Return (x, y) of the center of cell containing provided text 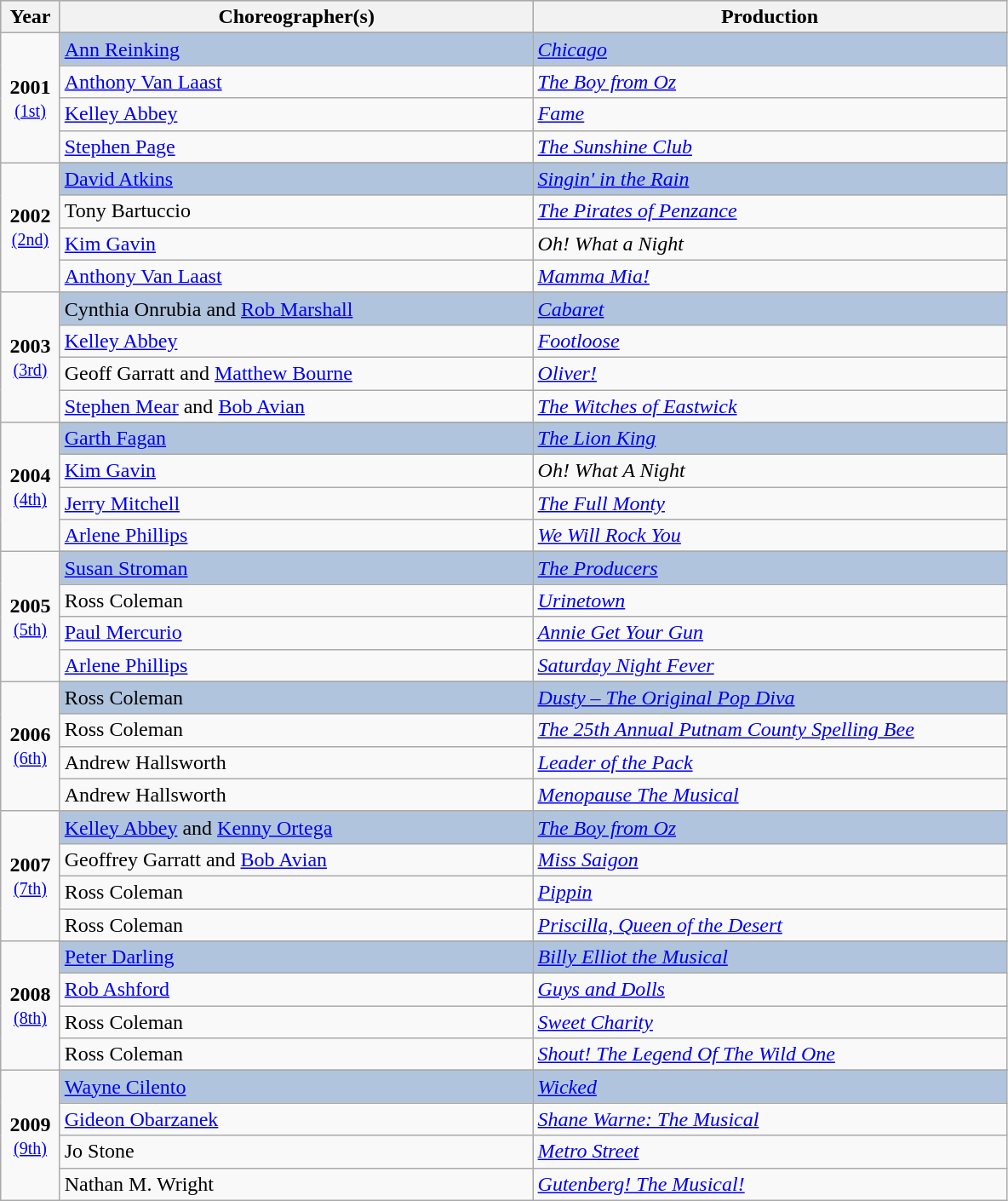
Cabaret (770, 308)
Footloose (770, 341)
We Will Rock You (770, 536)
Geoff Garratt and Matthew Bourne (296, 373)
Miss Saigon (770, 859)
2002(2nd) (31, 227)
Cynthia Onrubia and Rob Marshall (296, 308)
Sweet Charity (770, 1022)
Garth Fagan (296, 439)
Rob Ashford (296, 990)
Gideon Obarzanek (296, 1119)
The Lion King (770, 439)
Singin' in the Rain (770, 179)
Tony Bartuccio (296, 211)
Stephen Mear and Bob Avian (296, 406)
2001(1st) (31, 98)
Wayne Cilento (296, 1087)
2003(3rd) (31, 357)
Susan Stroman (296, 568)
Ann Reinking (296, 49)
Peter Darling (296, 957)
Oliver! (770, 373)
Gutenberg! The Musical! (770, 1184)
Oh! What a Night (770, 244)
Priscilla, Queen of the Desert (770, 924)
The 25th Annual Putnam County Spelling Bee (770, 730)
2007(7th) (31, 876)
Fame (770, 114)
Billy Elliot the Musical (770, 957)
Nathan M. Wright (296, 1184)
Metro Street (770, 1152)
The Pirates of Penzance (770, 211)
2008(8th) (31, 1006)
The Producers (770, 568)
Stephen Page (296, 147)
Production (770, 17)
Wicked (770, 1087)
Saturday Night Fever (770, 665)
Jo Stone (296, 1152)
2004(4th) (31, 487)
Paul Mercurio (296, 633)
Chicago (770, 49)
Shane Warne: The Musical (770, 1119)
David Atkins (296, 179)
Guys and Dolls (770, 990)
2005(5th) (31, 617)
Mamma Mia! (770, 276)
Annie Get Your Gun (770, 633)
Urinetown (770, 600)
Choreographer(s) (296, 17)
Jerry Mitchell (296, 503)
The Sunshine Club (770, 147)
Year (31, 17)
The Witches of Eastwick (770, 406)
Dusty – The Original Pop Diva (770, 698)
2009(9th) (31, 1135)
Oh! What A Night (770, 471)
Pippin (770, 892)
Shout! The Legend Of The Wild One (770, 1054)
Kelley Abbey and Kenny Ortega (296, 827)
Leader of the Pack (770, 762)
Geoffrey Garratt and Bob Avian (296, 859)
The Full Monty (770, 503)
2006(6th) (31, 746)
Menopause The Musical (770, 795)
